Output the [x, y] coordinate of the center of the cell containing the given text.  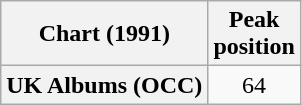
64 [254, 85]
Chart (1991) [104, 34]
Peakposition [254, 34]
UK Albums (OCC) [104, 85]
